Pinpoint the cell where the given text exists, returning its (x, y) midpoint coordinate. 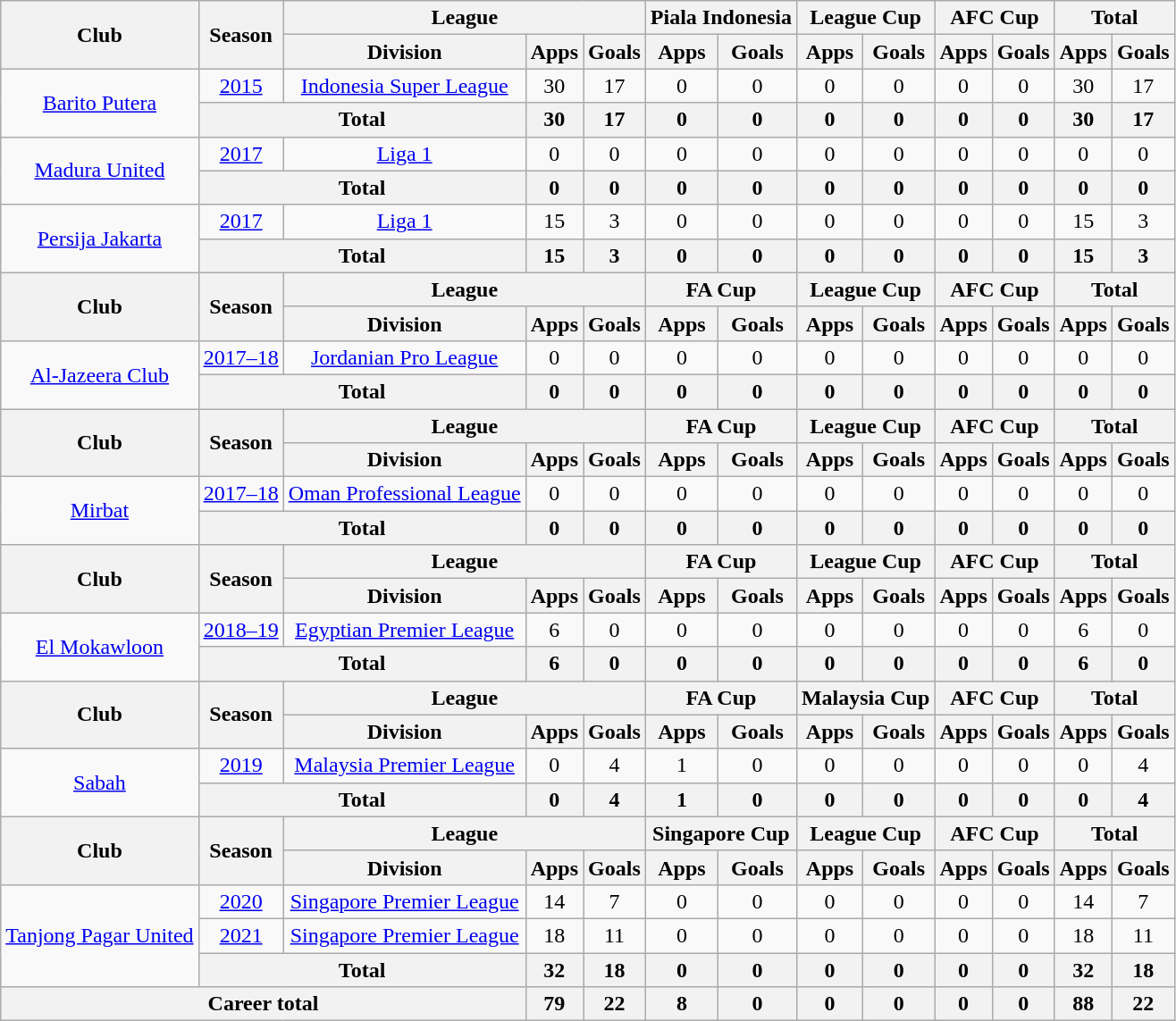
Madura United (100, 171)
Tanjong Pagar United (100, 935)
Malaysia Cup (865, 698)
8 (681, 1004)
Barito Putera (100, 103)
El Mokawloon (100, 647)
Singapore Cup (720, 833)
Piala Indonesia (720, 18)
2021 (241, 935)
Jordanian Pro League (404, 357)
79 (554, 1004)
Career total (263, 1004)
2020 (241, 901)
2019 (241, 766)
Malaysia Premier League (404, 766)
Sabah (100, 782)
2018–19 (241, 630)
Egyptian Premier League (404, 630)
Persija Jakarta (100, 239)
88 (1083, 1004)
Oman Professional League (404, 494)
2015 (241, 86)
Indonesia Super League (404, 86)
Al-Jazeera Club (100, 374)
Mirbat (100, 511)
